Scan for the cell matching the given text and deliver its [x, y] coordinate at center. 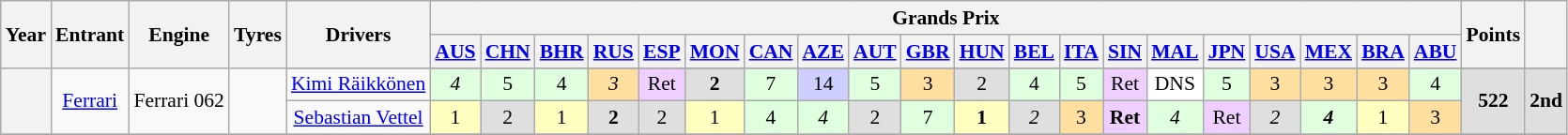
MEX [1329, 52]
CAN [772, 52]
Ferrari [90, 101]
Engine [178, 34]
Points [1494, 34]
JPN [1227, 52]
Year [26, 34]
DNS [1175, 84]
Grands Prix [945, 18]
MAL [1175, 52]
BRA [1383, 52]
MON [715, 52]
GBR [928, 52]
14 [822, 84]
CHN [508, 52]
AUT [875, 52]
ABU [1436, 52]
Drivers [359, 34]
AUS [454, 52]
SIN [1125, 52]
Tyres [257, 34]
ITA [1082, 52]
Kimi Räikkönen [359, 84]
ESP [662, 52]
RUS [614, 52]
BHR [561, 52]
BEL [1035, 52]
AZE [822, 52]
HUN [982, 52]
Sebastian Vettel [359, 118]
2nd [1545, 101]
Entrant [90, 34]
522 [1494, 101]
Ferrari 062 [178, 101]
USA [1275, 52]
